Return [x, y] of the center of cell containing provided text 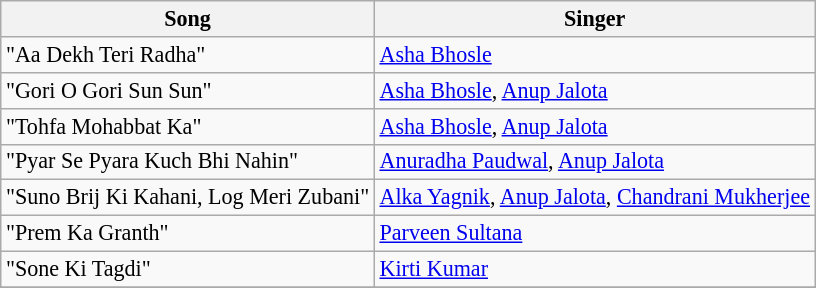
"Tohfa Mohabbat Ka" [188, 126]
"Sone Ki Tagdi" [188, 269]
Parveen Sultana [594, 233]
"Gori O Gori Sun Sun" [188, 90]
Asha Bhosle [594, 54]
Singer [594, 18]
Anuradha Paudwal, Anup Jalota [594, 162]
Kirti Kumar [594, 269]
"Prem Ka Granth" [188, 233]
Alka Yagnik, Anup Jalota, Chandrani Mukherjee [594, 198]
"Aa Dekh Teri Radha" [188, 54]
Song [188, 18]
"Pyar Se Pyara Kuch Bhi Nahin" [188, 162]
"Suno Brij Ki Kahani, Log Meri Zubani" [188, 198]
